Return (x, y) of the center of cell containing provided text 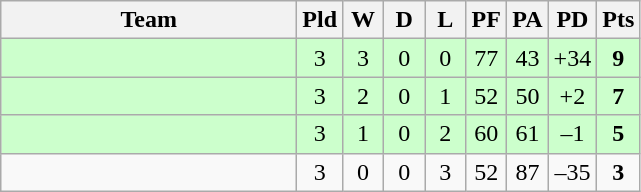
+2 (572, 96)
PA (528, 20)
9 (618, 58)
D (404, 20)
–1 (572, 134)
61 (528, 134)
Pts (618, 20)
50 (528, 96)
Pld (320, 20)
Team (149, 20)
+34 (572, 58)
87 (528, 172)
60 (486, 134)
L (446, 20)
W (364, 20)
7 (618, 96)
77 (486, 58)
PF (486, 20)
5 (618, 134)
PD (572, 20)
–35 (572, 172)
43 (528, 58)
